Locate the cell with the specified text and output its (X, Y) center coordinate. 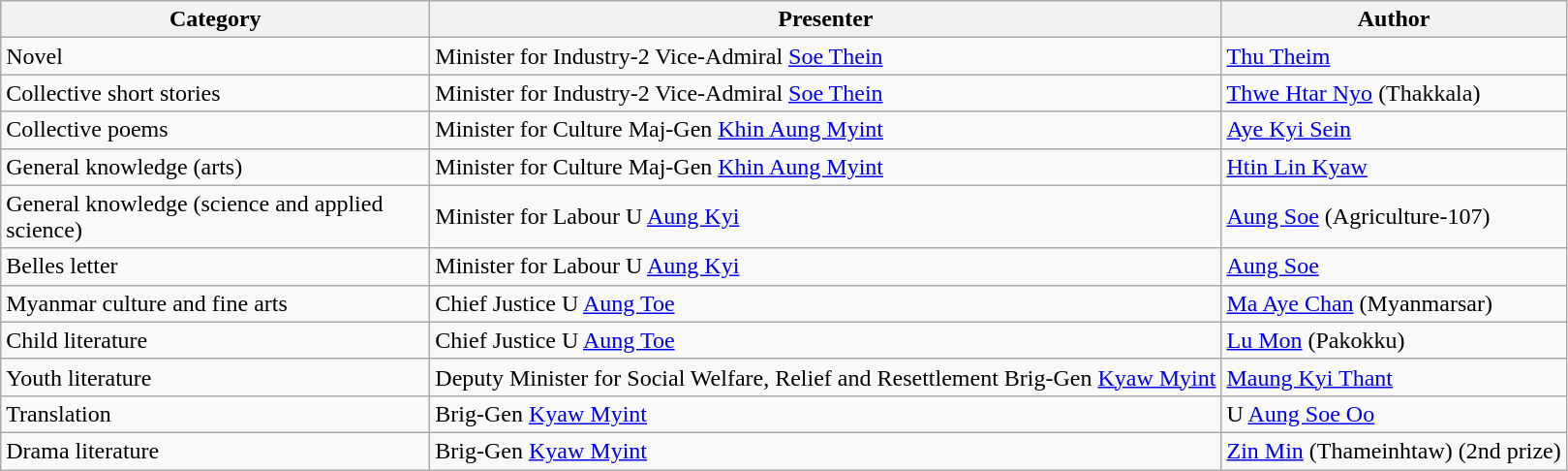
Htin Lin Kyaw (1394, 167)
Thwe Htar Nyo (Thakkala) (1394, 93)
Child literature (215, 340)
Belles letter (215, 267)
Category (215, 19)
Novel (215, 56)
General knowledge (arts) (215, 167)
Lu Mon (Pakokku) (1394, 340)
Collective short stories (215, 93)
Translation (215, 414)
Thu Theim (1394, 56)
Collective poems (215, 130)
Drama literature (215, 451)
U Aung Soe Oo (1394, 414)
Presenter (825, 19)
Aung Soe (Agriculture-107) (1394, 217)
Ma Aye Chan (Myanmarsar) (1394, 303)
Maung Kyi Thant (1394, 377)
General knowledge (science and applied science) (215, 217)
Aye Kyi Sein (1394, 130)
Myanmar culture and fine arts (215, 303)
Aung Soe (1394, 267)
Youth literature (215, 377)
Zin Min (Thameinhtaw) (2nd prize) (1394, 451)
Author (1394, 19)
Deputy Minister for Social Welfare, Relief and Resettlement Brig-Gen Kyaw Myint (825, 377)
